Determine the (X, Y) coordinate at the center of the cell enclosing the given text.  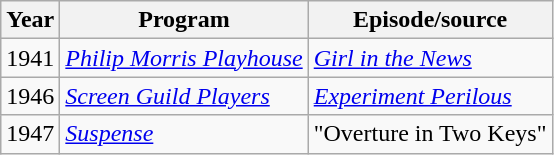
"Overture in Two Keys" (430, 134)
1946 (30, 96)
Episode/source (430, 20)
Girl in the News (430, 58)
Suspense (184, 134)
Screen Guild Players (184, 96)
1947 (30, 134)
Experiment Perilous (430, 96)
Program (184, 20)
Philip Morris Playhouse (184, 58)
Year (30, 20)
1941 (30, 58)
